From the cell containing the given text, extract its center point as [x, y] coordinate. 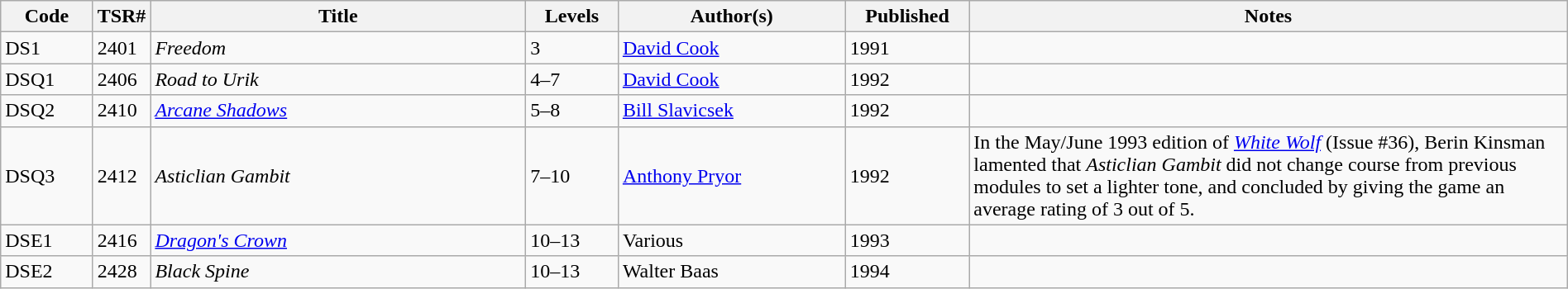
1991 [906, 48]
DS1 [46, 48]
Anthony Pryor [731, 175]
Bill Slavicsek [731, 111]
Road to Urik [338, 79]
Dragon's Crown [338, 240]
Notes [1269, 17]
DSQ2 [46, 111]
Black Spine [338, 272]
2416 [122, 240]
Title [338, 17]
Code [46, 17]
Walter Baas [731, 272]
Asticlian Gambit [338, 175]
7–10 [572, 175]
Arcane Shadows [338, 111]
Author(s) [731, 17]
DSE1 [46, 240]
Levels [572, 17]
DSQ3 [46, 175]
1993 [906, 240]
Published [906, 17]
DSQ1 [46, 79]
4–7 [572, 79]
2412 [122, 175]
Freedom [338, 48]
3 [572, 48]
DSE2 [46, 272]
1994 [906, 272]
2410 [122, 111]
5–8 [572, 111]
Various [731, 240]
TSR# [122, 17]
2428 [122, 272]
2401 [122, 48]
2406 [122, 79]
